Extract the (x, y) coordinate from the center of the cell holding the provided text.  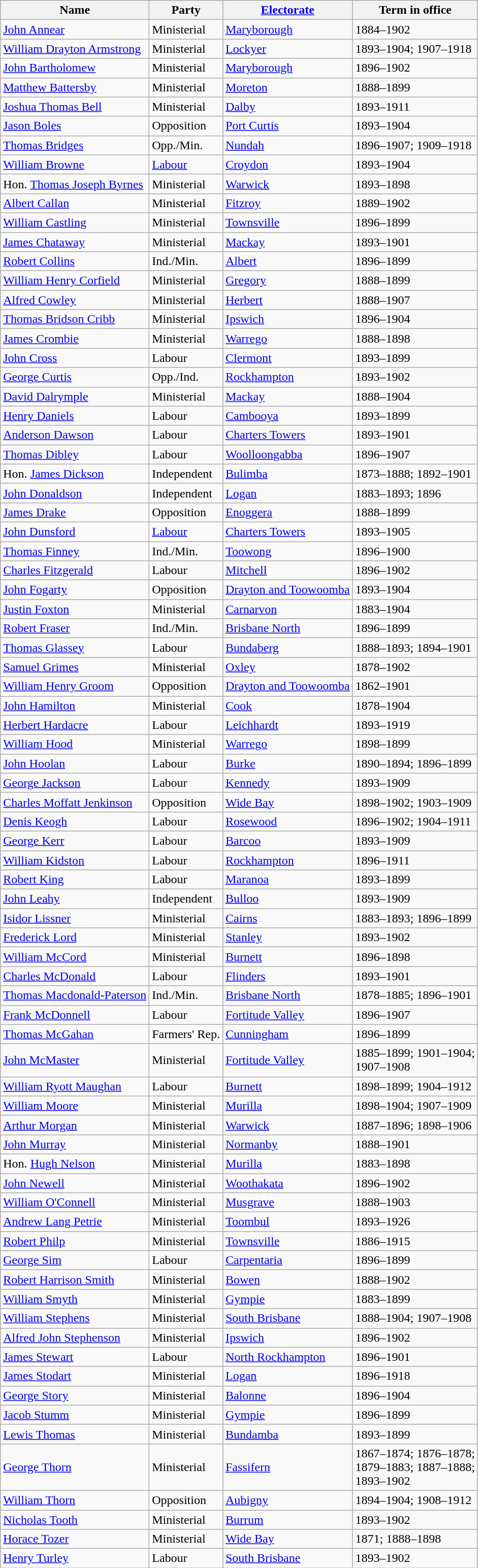
Musgrave (288, 1203)
Moreton (288, 87)
1896–1900 (415, 551)
1888–1907 (415, 300)
Arthur Morgan (75, 1125)
Maranoa (288, 880)
1896–1907; 1909–1918 (415, 145)
1888–1901 (415, 1144)
Charles McDonald (75, 976)
Herbert (288, 300)
Thomas Bridges (75, 145)
William Kidston (75, 860)
Horace Tozer (75, 1539)
Herbert Hardacre (75, 725)
1873–1888; 1892–1901 (415, 474)
Carnarvon (288, 609)
1898–1904; 1907–1909 (415, 1106)
James Stewart (75, 1357)
Thomas Bridson Cribb (75, 319)
George Thorn (75, 1467)
Gregory (288, 281)
Electorate (288, 10)
1890–1894; 1896–1899 (415, 763)
Frederick Lord (75, 938)
Cambooya (288, 416)
William Drayton Armstrong (75, 49)
Samuel Grimes (75, 667)
William Ryott Maughan (75, 1086)
Alfred John Stephenson (75, 1338)
1894–1904; 1908–1912 (415, 1500)
Henry Daniels (75, 416)
John Dunsford (75, 531)
Bulimba (288, 474)
William McCord (75, 957)
1888–1902 (415, 1280)
1884–1902 (415, 29)
1885–1899; 1901–1904;1907–1908 (415, 1060)
Party (186, 10)
1878–1902 (415, 667)
1878–1885; 1896–1901 (415, 995)
Henry Turley (75, 1558)
George Sim (75, 1260)
John Newell (75, 1183)
Lockyer (288, 49)
John Donaldson (75, 493)
Balonne (288, 1395)
1893–1926 (415, 1222)
George Jackson (75, 783)
1883–1904 (415, 609)
William Hood (75, 744)
Dalby (288, 107)
George Kerr (75, 841)
1893–1919 (415, 725)
1893–1898 (415, 184)
1893–1905 (415, 531)
William O'Connell (75, 1203)
James Stodart (75, 1376)
Denis Keogh (75, 821)
1896–1902; 1904–1911 (415, 821)
Thomas Dibley (75, 454)
William Thorn (75, 1500)
1888–1904 (415, 396)
1887–1896; 1898–1906 (415, 1125)
Charles Fitzgerald (75, 571)
Croydon (288, 164)
Leichhardt (288, 725)
Woothakata (288, 1183)
Name (75, 10)
Robert Collins (75, 261)
John Hamilton (75, 706)
Enoggera (288, 512)
Barcoo (288, 841)
North Rockhampton (288, 1357)
1888–1898 (415, 339)
Opp./Min. (186, 145)
1886–1915 (415, 1241)
Woolloongabba (288, 454)
1889–1902 (415, 203)
1871; 1888–1898 (415, 1539)
Fassifern (288, 1467)
Nicholas Tooth (75, 1519)
Thomas Macdonald-Paterson (75, 995)
Jason Boles (75, 126)
James Crombie (75, 339)
Rosewood (288, 821)
John Fogarty (75, 590)
Anderson Dawson (75, 435)
Hon. James Dickson (75, 474)
Burke (288, 763)
Robert Philp (75, 1241)
Bowen (288, 1280)
Hon. Hugh Nelson (75, 1163)
Port Curtis (288, 126)
Fitzroy (288, 203)
Charles Moffatt Jenkinson (75, 802)
1878–1904 (415, 706)
1896–1911 (415, 860)
Andrew Lang Petrie (75, 1222)
George Story (75, 1395)
John McMaster (75, 1060)
1896–1898 (415, 957)
Lewis Thomas (75, 1434)
William Stephens (75, 1318)
Cairns (288, 918)
Matthew Battersby (75, 87)
Joshua Thomas Bell (75, 107)
James Drake (75, 512)
Frank McDonnell (75, 1015)
Hon. Thomas Joseph Byrnes (75, 184)
David Dalrymple (75, 396)
Normanby (288, 1144)
Farmers' Rep. (186, 1034)
Aubigny (288, 1500)
Bundamba (288, 1434)
Kennedy (288, 783)
William Moore (75, 1106)
John Leahy (75, 899)
William Castling (75, 222)
Thomas Glassey (75, 648)
Robert Harrison Smith (75, 1280)
Justin Foxton (75, 609)
John Bartholomew (75, 68)
1898–1899; 1904–1912 (415, 1086)
Mitchell (288, 571)
Toowong (288, 551)
1867–1874; 1876–1878;1879–1883; 1887–1888;1893–1902 (415, 1467)
1888–1893; 1894–1901 (415, 648)
Burrum (288, 1519)
Bundaberg (288, 648)
Jacob Stumm (75, 1415)
1896–1918 (415, 1376)
1898–1902; 1903–1909 (415, 802)
John Hoolan (75, 763)
Carpentaria (288, 1260)
1896–1901 (415, 1357)
William Henry Groom (75, 686)
1898–1899 (415, 744)
1888–1904; 1907–1908 (415, 1318)
William Henry Corfield (75, 281)
1893–1911 (415, 107)
Robert King (75, 880)
Cunningham (288, 1034)
John Murray (75, 1144)
John Cross (75, 358)
Thomas Finney (75, 551)
1883–1898 (415, 1163)
Oxley (288, 667)
Stanley (288, 938)
1883–1893; 1896 (415, 493)
Alfred Cowley (75, 300)
George Curtis (75, 377)
James Chataway (75, 242)
Term in office (415, 10)
Robert Fraser (75, 628)
1883–1893; 1896–1899 (415, 918)
William Smyth (75, 1299)
Albert (288, 261)
Cook (288, 706)
Isidor Lissner (75, 918)
Flinders (288, 976)
Opp./Ind. (186, 377)
Thomas McGahan (75, 1034)
Toombul (288, 1222)
Nundah (288, 145)
1883–1899 (415, 1299)
Albert Callan (75, 203)
1893–1904; 1907–1918 (415, 49)
William Browne (75, 164)
John Annear (75, 29)
1888–1903 (415, 1203)
Bulloo (288, 899)
Clermont (288, 358)
1862–1901 (415, 686)
